For the text-containing cell, return its midpoint in [X, Y] coordinate format. 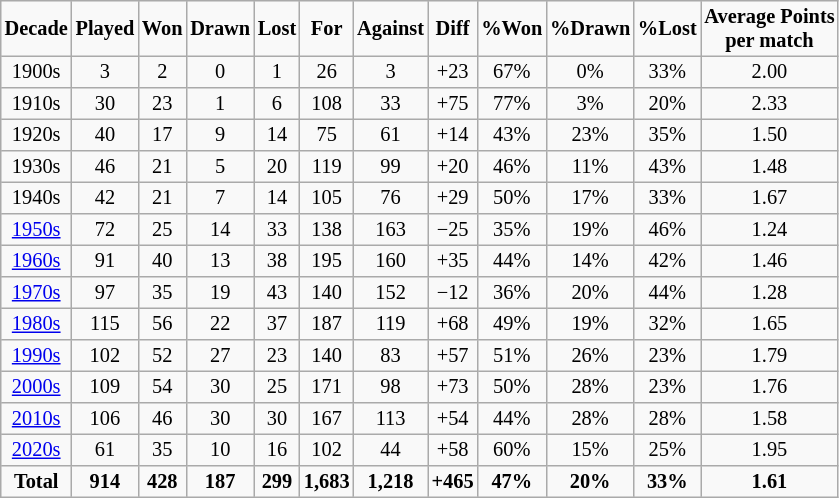
25% [667, 450]
60% [512, 450]
−25 [453, 230]
2020s [36, 450]
1.28 [769, 293]
108 [326, 104]
163 [390, 230]
+58 [453, 450]
83 [390, 356]
Drawn [220, 29]
76 [390, 198]
−12 [453, 293]
11% [590, 167]
9 [220, 135]
%Drawn [590, 29]
1.65 [769, 324]
15% [590, 450]
1.50 [769, 135]
914 [105, 482]
+54 [453, 419]
+29 [453, 198]
1950s [36, 230]
Decade [36, 29]
For [326, 29]
77% [512, 104]
26% [590, 356]
67% [512, 72]
160 [390, 261]
1.58 [769, 419]
0% [590, 72]
38 [277, 261]
16 [277, 450]
+35 [453, 261]
98 [390, 387]
75 [326, 135]
195 [326, 261]
1970s [36, 293]
56 [162, 324]
167 [326, 419]
1.95 [769, 450]
5 [220, 167]
22 [220, 324]
1980s [36, 324]
105 [326, 198]
13 [220, 261]
17 [162, 135]
6 [277, 104]
138 [326, 230]
Won [162, 29]
10 [220, 450]
%Won [512, 29]
Against [390, 29]
20 [277, 167]
32% [667, 324]
43 [277, 293]
2.00 [769, 72]
+14 [453, 135]
428 [162, 482]
152 [390, 293]
2.33 [769, 104]
1,683 [326, 482]
54 [162, 387]
1910s [36, 104]
1900s [36, 72]
91 [105, 261]
3% [590, 104]
+465 [453, 482]
1940s [36, 198]
1.24 [769, 230]
Diff [453, 29]
17% [590, 198]
42 [105, 198]
14% [590, 261]
1.61 [769, 482]
2000s [36, 387]
113 [390, 419]
1.46 [769, 261]
97 [105, 293]
115 [105, 324]
42% [667, 261]
72 [105, 230]
37 [277, 324]
+75 [453, 104]
51% [512, 356]
36% [512, 293]
109 [105, 387]
Average Points per match [769, 29]
47% [512, 482]
0 [220, 72]
1.76 [769, 387]
+57 [453, 356]
299 [277, 482]
+20 [453, 167]
19 [220, 293]
106 [105, 419]
+73 [453, 387]
1.79 [769, 356]
1920s [36, 135]
52 [162, 356]
Total [36, 482]
1.48 [769, 167]
27 [220, 356]
44 [390, 450]
1960s [36, 261]
26 [326, 72]
1990s [36, 356]
171 [326, 387]
+68 [453, 324]
+23 [453, 72]
1,218 [390, 482]
Lost [277, 29]
1.67 [769, 198]
%Lost [667, 29]
2 [162, 72]
Played [105, 29]
49% [512, 324]
1930s [36, 167]
99 [390, 167]
7 [220, 198]
2010s [36, 419]
